Find where the given text appears and provide that cell's center as (X, Y) coordinate. 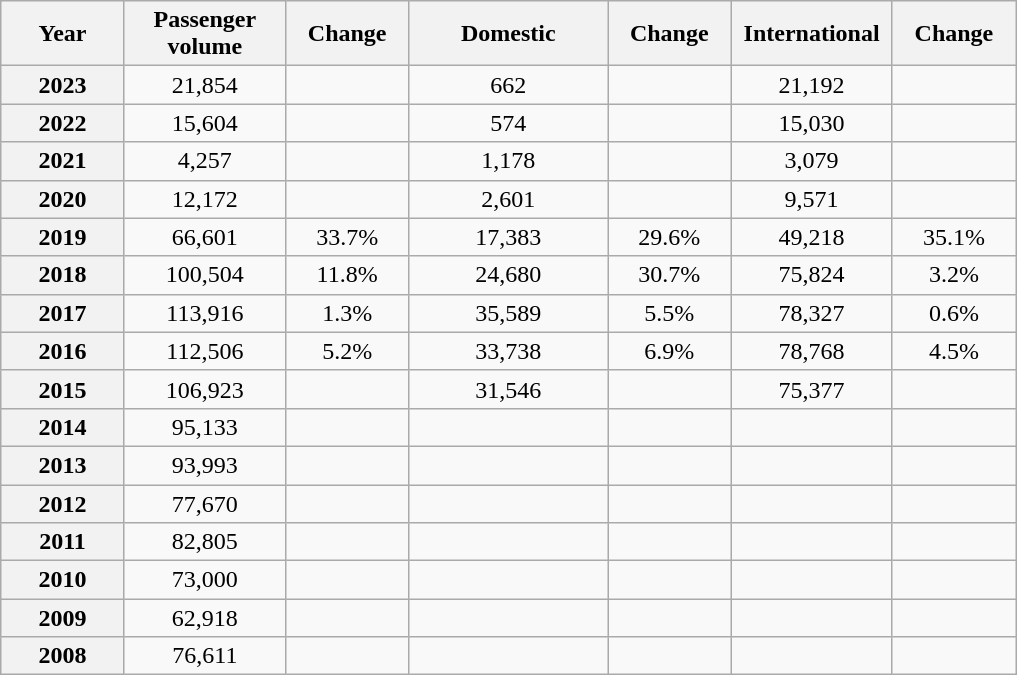
4.5% (954, 351)
2020 (63, 199)
1.3% (347, 313)
5.5% (670, 313)
15,030 (812, 123)
17,383 (508, 237)
662 (508, 85)
35.1% (954, 237)
66,601 (204, 237)
2008 (63, 656)
3,079 (812, 161)
49,218 (812, 237)
6.9% (670, 351)
75,377 (812, 389)
International (812, 34)
Domestic (508, 34)
2009 (63, 618)
4,257 (204, 161)
11.8% (347, 275)
Year (63, 34)
2011 (63, 542)
82,805 (204, 542)
2010 (63, 580)
112,506 (204, 351)
2023 (63, 85)
2021 (63, 161)
106,923 (204, 389)
0.6% (954, 313)
35,589 (508, 313)
75,824 (812, 275)
2017 (63, 313)
93,993 (204, 465)
2018 (63, 275)
76,611 (204, 656)
1,178 (508, 161)
33.7% (347, 237)
78,768 (812, 351)
3.2% (954, 275)
21,192 (812, 85)
78,327 (812, 313)
113,916 (204, 313)
2015 (63, 389)
24,680 (508, 275)
15,604 (204, 123)
2,601 (508, 199)
2014 (63, 427)
9,571 (812, 199)
100,504 (204, 275)
77,670 (204, 503)
30.7% (670, 275)
2012 (63, 503)
95,133 (204, 427)
574 (508, 123)
31,546 (508, 389)
2019 (63, 237)
2013 (63, 465)
21,854 (204, 85)
62,918 (204, 618)
12,172 (204, 199)
5.2% (347, 351)
2022 (63, 123)
33,738 (508, 351)
29.6% (670, 237)
73,000 (204, 580)
Passenger volume (204, 34)
2016 (63, 351)
